Detect which cell encompasses the target text, then output its [X, Y] center coordinate. 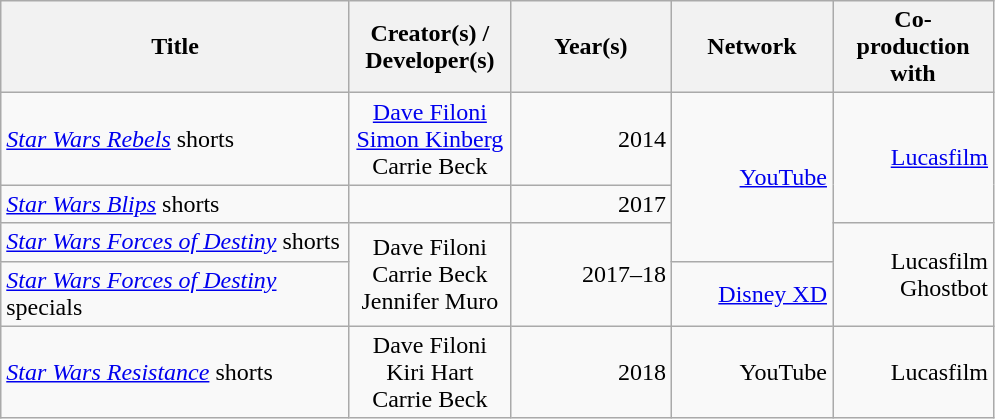
Star Wars Forces of Destiny specials [176, 294]
Dave FiloniSimon KinbergCarrie Beck [430, 139]
LucasfilmGhostbot [912, 274]
2018 [590, 372]
Co-production with [912, 47]
Star Wars Blips shorts [176, 204]
2017–18 [590, 274]
2017 [590, 204]
Title [176, 47]
Dave FiloniKiri HartCarrie Beck [430, 372]
Star Wars Resistance shorts [176, 372]
Creator(s) / Developer(s) [430, 47]
Network [752, 47]
2014 [590, 139]
Year(s) [590, 47]
Star Wars Rebels shorts [176, 139]
Disney XD [752, 294]
Star Wars Forces of Destiny shorts [176, 242]
Dave FiloniCarrie BeckJennifer Muro [430, 274]
